For the text-containing cell, return its midpoint in [X, Y] coordinate format. 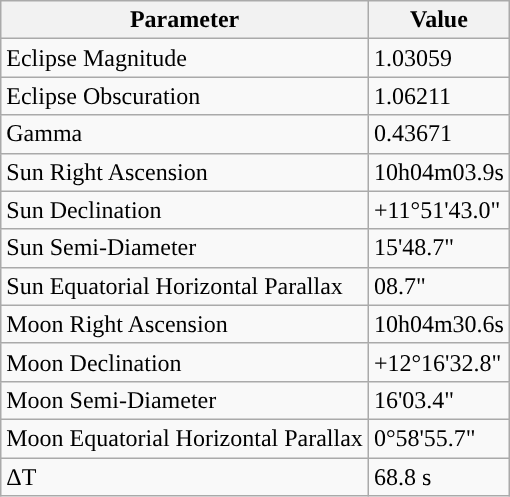
1.03059 [438, 58]
0°58'55.7" [438, 438]
10h04m30.6s [438, 324]
Eclipse Magnitude [185, 58]
Sun Semi-Diameter [185, 248]
Parameter [185, 20]
ΔT [185, 477]
10h04m03.9s [438, 172]
Moon Equatorial Horizontal Parallax [185, 438]
15'48.7" [438, 248]
08.7" [438, 286]
16'03.4" [438, 400]
Eclipse Obscuration [185, 96]
0.43671 [438, 134]
Moon Semi-Diameter [185, 400]
Sun Declination [185, 210]
68.8 s [438, 477]
Sun Right Ascension [185, 172]
+12°16'32.8" [438, 362]
Value [438, 20]
Sun Equatorial Horizontal Parallax [185, 286]
Moon Right Ascension [185, 324]
+11°51'43.0" [438, 210]
Moon Declination [185, 362]
1.06211 [438, 96]
Gamma [185, 134]
